Capture the cell that displays the provided text and extract its [x, y] central coordinate. 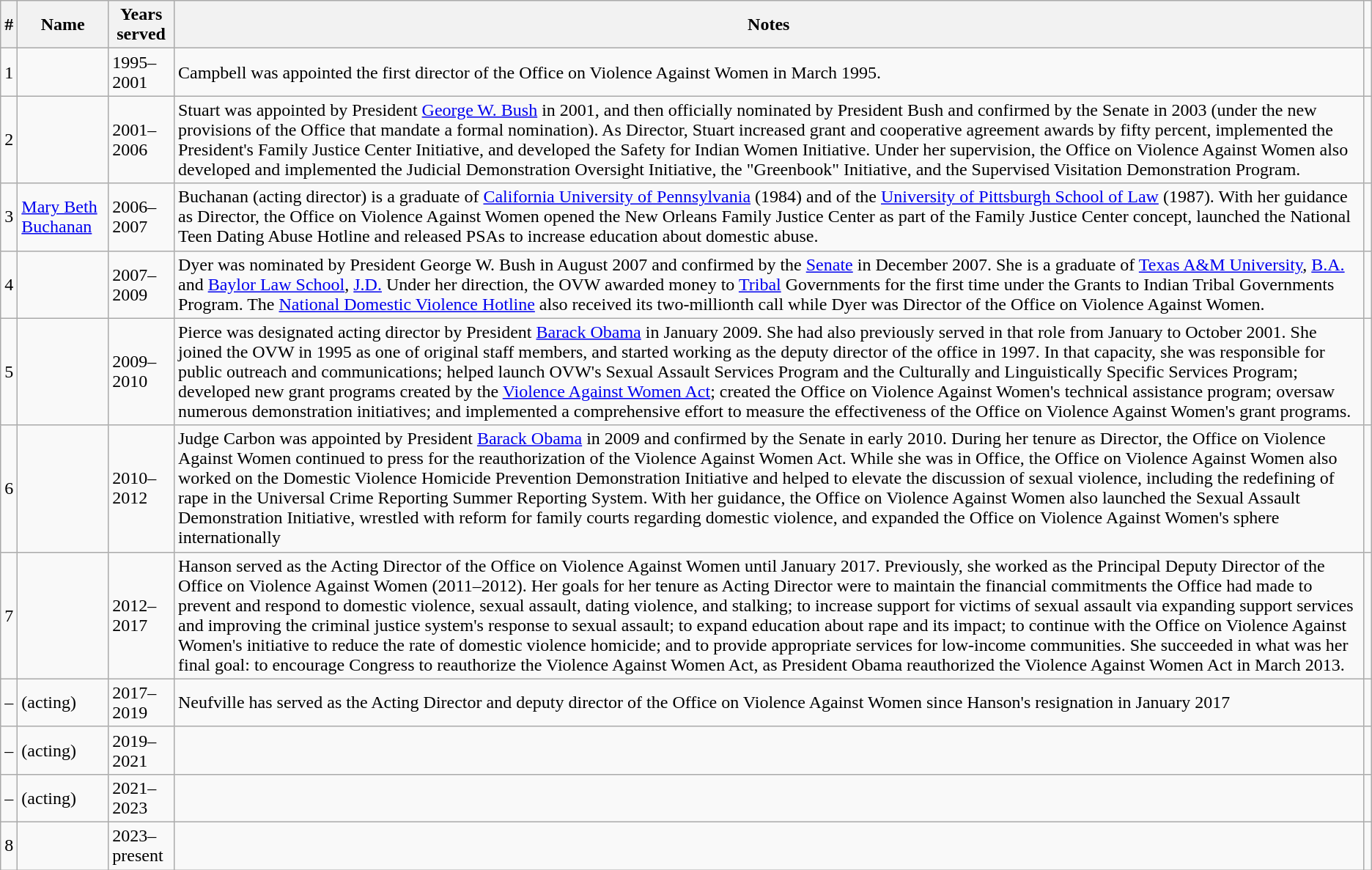
2023–present [141, 846]
2 [9, 139]
8 [9, 846]
1995–2001 [141, 72]
Years served [141, 25]
Notes [768, 25]
3 [9, 217]
2017–2019 [141, 702]
5 [9, 372]
Name [63, 25]
4 [9, 284]
2007–2009 [141, 284]
7 [9, 616]
6 [9, 488]
2006–2007 [141, 217]
2010–2012 [141, 488]
2019–2021 [141, 751]
Campbell was appointed the first director of the Office on Violence Against Women in March 1995. [768, 72]
2009–2010 [141, 372]
2012–2017 [141, 616]
Mary Beth Buchanan [63, 217]
1 [9, 72]
Neufville has served as the Acting Director and deputy director of the Office on Violence Against Women since Hanson's resignation in January 2017 [768, 702]
# [9, 25]
2021–2023 [141, 797]
2001–2006 [141, 139]
